From the cell containing the given text, extract its center point as [x, y] coordinate. 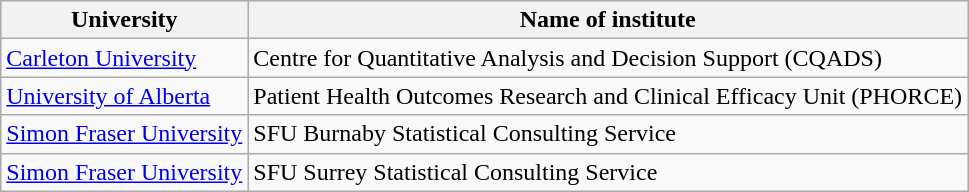
SFU Burnaby Statistical Consulting Service [608, 134]
Name of institute [608, 20]
Centre for Quantitative Analysis and Decision Support (CQADS) [608, 58]
SFU Surrey Statistical Consulting Service [608, 172]
Carleton University [124, 58]
University of Alberta [124, 96]
Patient Health Outcomes Research and Clinical Efficacy Unit (PHORCE) [608, 96]
University [124, 20]
